Provide the (x, y) coordinate of the cell's center where the given text is located.  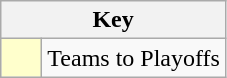
Key (114, 20)
Teams to Playoffs (134, 58)
